For the text-containing cell, return its midpoint in (X, Y) coordinate format. 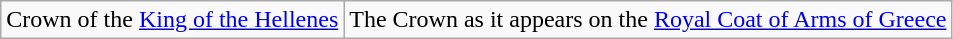
The Crown as it appears on the Royal Coat of Arms of Greece (648, 20)
Crown of the King of the Hellenes (172, 20)
